Detect which cell encompasses the target text, then output its (x, y) center coordinate. 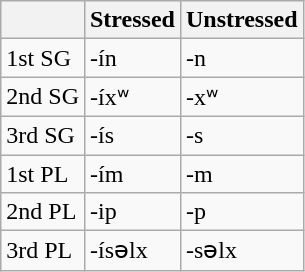
-p (242, 212)
3rd SG (43, 135)
-xʷ (242, 97)
2nd PL (43, 212)
-m (242, 173)
-ín (132, 58)
-s (242, 135)
Stressed (132, 20)
-ís (132, 135)
1st SG (43, 58)
-ip (132, 212)
Unstressed (242, 20)
-ím (132, 173)
3rd PL (43, 251)
-íxʷ (132, 97)
-ísəlx (132, 251)
-n (242, 58)
-səlx (242, 251)
1st PL (43, 173)
2nd SG (43, 97)
